From the cell containing the given text, extract its center point as [x, y] coordinate. 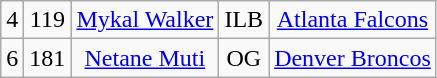
119 [48, 20]
Mykal Walker [145, 20]
OG [244, 58]
181 [48, 58]
Netane Muti [145, 58]
Denver Broncos [353, 58]
6 [12, 58]
Atlanta Falcons [353, 20]
4 [12, 20]
ILB [244, 20]
